Identify which cell holds the provided text, then report its (x, y) central coordinate. 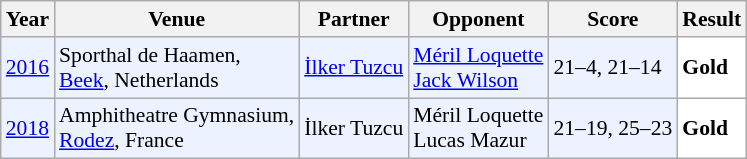
Year (28, 19)
Sporthal de Haamen,Beek, Netherlands (176, 68)
Méril Loquette Jack Wilson (478, 68)
Opponent (478, 19)
2016 (28, 68)
Score (612, 19)
21–4, 21–14 (612, 68)
Venue (176, 19)
Amphitheatre Gymnasium,Rodez, France (176, 128)
2018 (28, 128)
21–19, 25–23 (612, 128)
Partner (354, 19)
Result (712, 19)
Méril Loquette Lucas Mazur (478, 128)
